Scan for the cell matching the given text and deliver its (X, Y) coordinate at center. 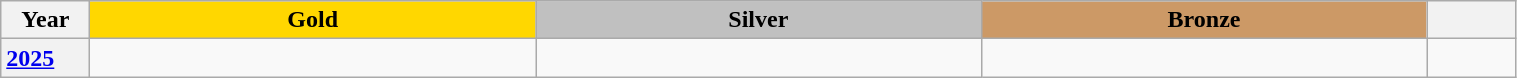
Bronze (1204, 20)
Gold (313, 20)
2025 (46, 58)
Silver (759, 20)
Year (46, 20)
